Locate the cell with the specified text and output its (X, Y) center coordinate. 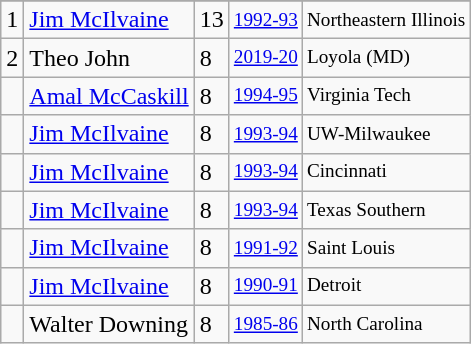
1992-93 (266, 20)
UW-Milwaukee (386, 134)
Northeastern Illinois (386, 20)
Walter Downing (109, 324)
Texas Southern (386, 210)
2019-20 (266, 58)
North Carolina (386, 324)
Loyola (MD) (386, 58)
Cincinnati (386, 172)
1 (12, 20)
1990-91 (266, 286)
2 (12, 58)
Virginia Tech (386, 96)
Detroit (386, 286)
Amal McCaskill (109, 96)
Theo John (109, 58)
1991-92 (266, 248)
1985-86 (266, 324)
Saint Louis (386, 248)
1994-95 (266, 96)
13 (212, 20)
